Find where the given text appears and provide that cell's center as [X, Y] coordinate. 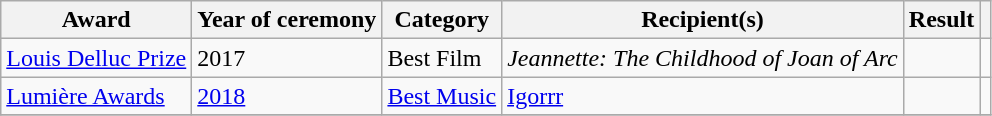
Result [941, 20]
Best Film [442, 58]
Lumière Awards [96, 96]
Jeannette: The Childhood of Joan of Arc [703, 58]
Award [96, 20]
2017 [287, 58]
Igorrr [703, 96]
Recipient(s) [703, 20]
Year of ceremony [287, 20]
2018 [287, 96]
Category [442, 20]
Louis Delluc Prize [96, 58]
Best Music [442, 96]
